Determine the [X, Y] coordinate at the center of the cell enclosing the given text.  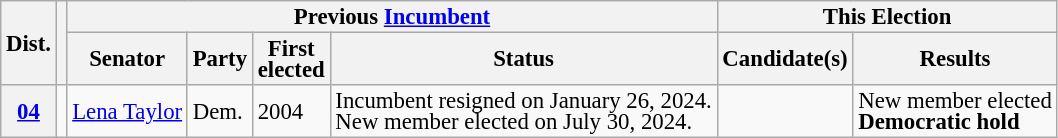
Previous Incumbent [392, 17]
Firstelected [291, 60]
Status [524, 60]
This Election [887, 17]
Party [220, 60]
Dist. [29, 43]
Candidate(s) [785, 60]
Lena Taylor [128, 112]
04 [29, 112]
Senator [128, 60]
2004 [291, 112]
Dem. [220, 112]
Incumbent resigned on January 26, 2024.New member elected on July 30, 2024. [524, 112]
Results [955, 60]
New member electedDemocratic hold [955, 112]
